Search for the cell housing the specified text and yield its (x, y) center coordinate. 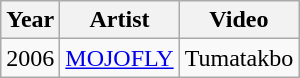
Tumatakbo (239, 58)
Video (239, 20)
MOJOFLY (120, 58)
2006 (30, 58)
Artist (120, 20)
Year (30, 20)
